Extract the (x, y) coordinate from the center of the cell holding the provided text.  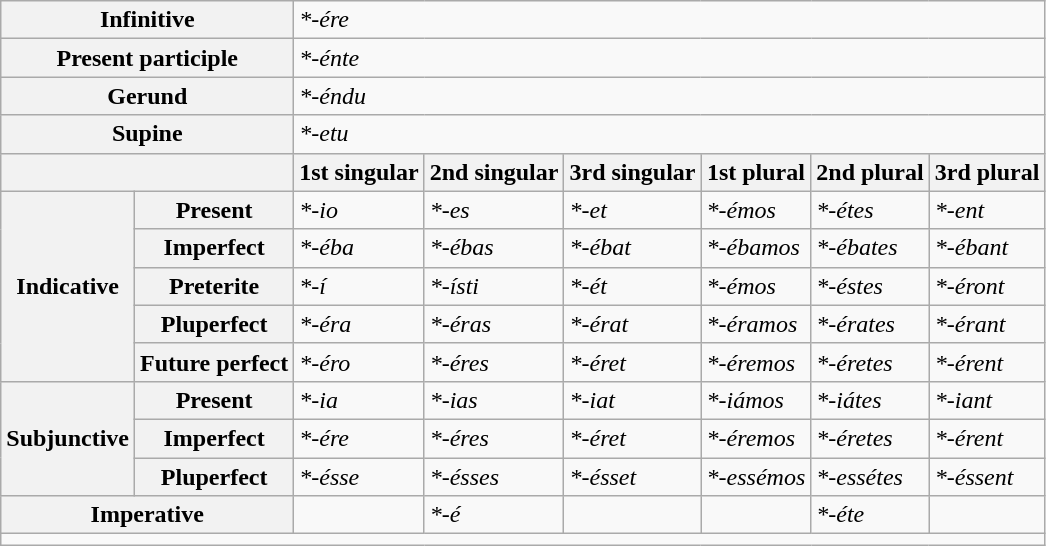
*-éront (987, 286)
*-ísti (494, 286)
2nd plural (870, 172)
*-ébat (632, 248)
*-io (359, 210)
*-ésses (494, 477)
*-ébamos (756, 248)
*-iátes (870, 400)
*-érates (870, 324)
*-ébas (494, 248)
1st singular (359, 172)
*-énte (670, 58)
*-éramos (756, 324)
Supine (148, 134)
*-éro (359, 362)
Infinitive (148, 20)
*-érat (632, 324)
*-éndu (670, 96)
*-essétes (870, 477)
3rd singular (632, 172)
*-éte (870, 515)
Indicative (68, 286)
*-iant (987, 400)
*-éstes (870, 286)
Gerund (148, 96)
*-éssent (987, 477)
*-iat (632, 400)
*-ébant (987, 248)
*-et (632, 210)
*-í (359, 286)
*-essémos (756, 477)
3rd plural (987, 172)
*-éras (494, 324)
*-es (494, 210)
*-etu (670, 134)
*-étes (870, 210)
Present participle (148, 58)
*-éba (359, 248)
*-ébates (870, 248)
*-é (494, 515)
*-ésset (632, 477)
Future perfect (214, 362)
*-érant (987, 324)
*-ét (632, 286)
Subjunctive (68, 438)
*-iámos (756, 400)
Imperative (148, 515)
*-ent (987, 210)
*-ia (359, 400)
2nd singular (494, 172)
*-éra (359, 324)
1st plural (756, 172)
Preterite (214, 286)
*-ias (494, 400)
*-ésse (359, 477)
